Provide the (X, Y) coordinate of the cell's center where the given text is located.  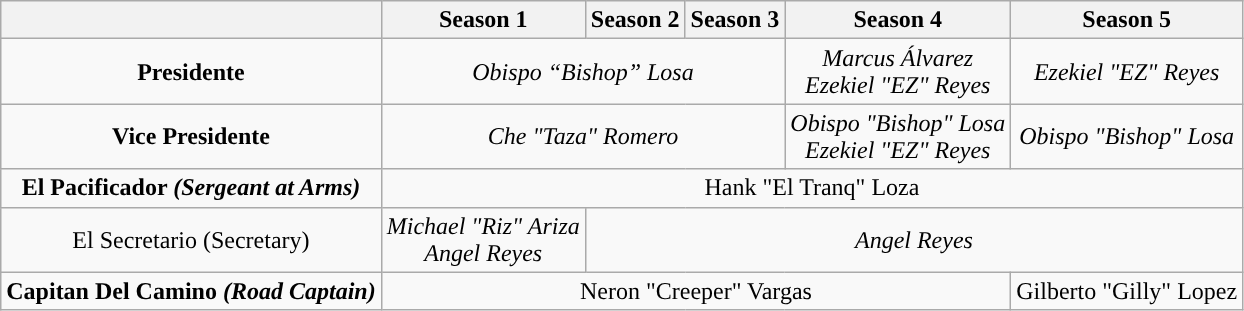
Hank "El Tranq" Loza (812, 188)
Angel Reyes (914, 240)
Obispo “Bishop” Losa (583, 72)
Season 3 (735, 20)
Ezekiel "EZ" Reyes (1127, 72)
Capitan Del Camino (Road Captain) (191, 291)
El Pacificador (Sergeant at Arms) (191, 188)
Michael "Riz" ArizaAngel Reyes (483, 240)
El Secretario (Secretary) (191, 240)
Neron "Creeper" Vargas (696, 291)
Presidente (191, 72)
Obispo "Bishop" Losa (1127, 136)
Obispo "Bishop" LosaEzekiel "EZ" Reyes (898, 136)
Vice Presidente (191, 136)
Season 2 (635, 20)
Season 4 (898, 20)
Che "Taza" Romero (583, 136)
Season 1 (483, 20)
Season 5 (1127, 20)
Gilberto "Gilly" Lopez (1127, 291)
Marcus ÁlvarezEzekiel "EZ" Reyes (898, 72)
